Return the [x, y] coordinate for the center point of the cell that contains the specified text.  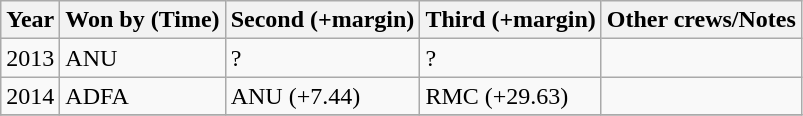
ANU (+7.44) [322, 96]
ANU [142, 58]
Won by (Time) [142, 20]
Second (+margin) [322, 20]
2013 [30, 58]
ADFA [142, 96]
RMC (+29.63) [510, 96]
2014 [30, 96]
Third (+margin) [510, 20]
Year [30, 20]
Other crews/Notes [701, 20]
